Identify which cell holds the provided text, then report its (X, Y) central coordinate. 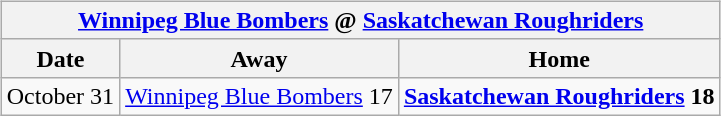
October 31 (60, 96)
Home (559, 58)
Date (60, 58)
Away (260, 58)
Winnipeg Blue Bombers 17 (260, 96)
Winnipeg Blue Bombers @ Saskatchewan Roughriders (360, 20)
Saskatchewan Roughriders 18 (559, 96)
